Scan for the cell matching the given text and deliver its [X, Y] coordinate at center. 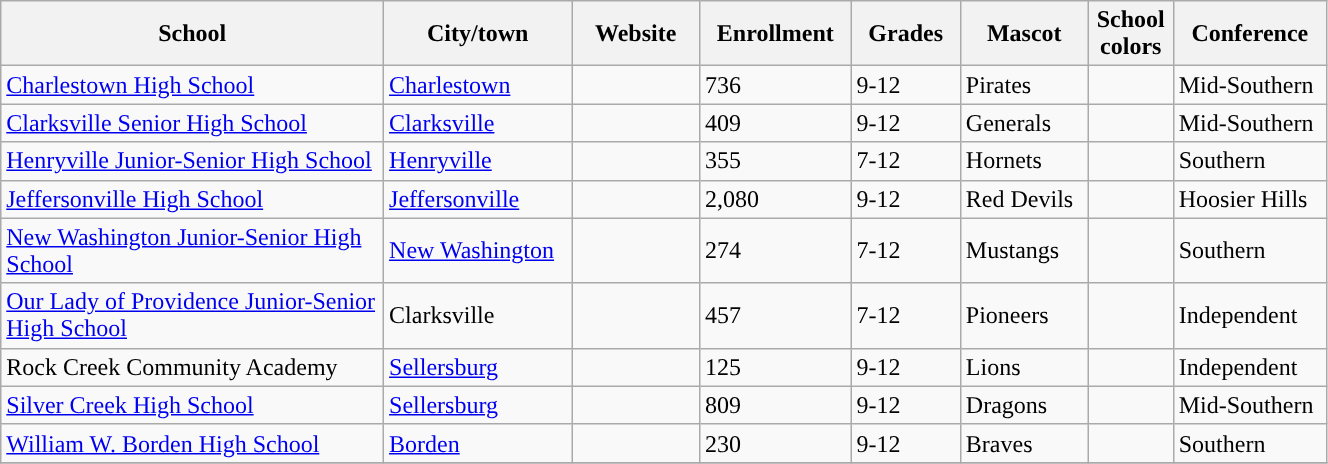
Henryville [478, 161]
Pirates [1024, 85]
Clarksville Senior High School [192, 123]
Website [636, 34]
274 [776, 250]
Generals [1024, 123]
Charlestown [478, 85]
New Washington Junior-Senior High School [192, 250]
2,080 [776, 199]
New Washington [478, 250]
Rock Creek Community Academy [192, 367]
125 [776, 367]
Braves [1024, 443]
William W. Borden High School [192, 443]
736 [776, 85]
Hoosier Hills [1250, 199]
Conference [1250, 34]
230 [776, 443]
Our Lady of Providence Junior-Senior High School [192, 316]
Mustangs [1024, 250]
409 [776, 123]
Jeffersonville High School [192, 199]
School [192, 34]
Silver Creek High School [192, 405]
Pioneers [1024, 316]
Charlestown High School [192, 85]
Borden [478, 443]
457 [776, 316]
Grades [906, 34]
Enrollment [776, 34]
809 [776, 405]
School colors [1130, 34]
Jeffersonville [478, 199]
Red Devils [1024, 199]
Henryville Junior-Senior High School [192, 161]
Dragons [1024, 405]
Mascot [1024, 34]
Lions [1024, 367]
City/town [478, 34]
Hornets [1024, 161]
355 [776, 161]
